Provide the [x, y] coordinate of the cell's center where the given text is located.  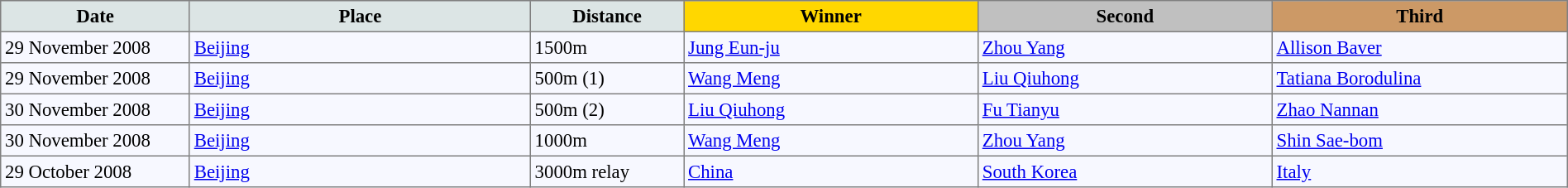
Tatiana Borodulina [1419, 79]
Date [96, 17]
29 October 2008 [96, 171]
Zhao Nannan [1419, 109]
500m (1) [607, 79]
Distance [607, 17]
Third [1419, 17]
Place [360, 17]
1500m [607, 47]
Jung Eun-ju [831, 47]
1000m [607, 141]
Winner [831, 17]
South Korea [1126, 171]
Allison Baver [1419, 47]
500m (2) [607, 109]
China [831, 171]
3000m relay [607, 171]
Italy [1419, 171]
Shin Sae-bom [1419, 141]
Fu Tianyu [1126, 109]
Second [1126, 17]
